From the cell containing the given text, extract its center point as (x, y) coordinate. 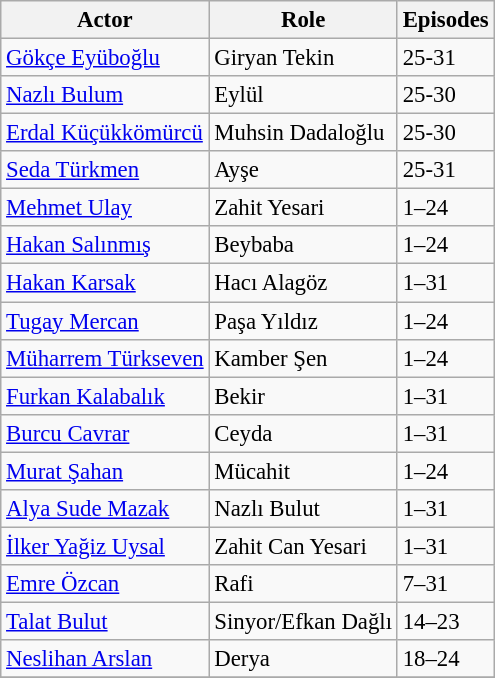
Mehmet Ulay (105, 208)
Episodes (446, 20)
Müharrem Türkseven (105, 358)
Eylül (303, 95)
Nazlı Bulut (303, 509)
Ceyda (303, 433)
Paşa Yıldız (303, 321)
Zahit Yesari (303, 208)
Seda Türkmen (105, 170)
Hakan Salınmış (105, 245)
7–31 (446, 584)
Gökçe Eyüboğlu (105, 58)
Alya Sude Mazak (105, 509)
Neslihan Arslan (105, 659)
Hacı Alagöz (303, 283)
Derya (303, 659)
Zahit Can Yesari (303, 546)
Erdal Küçükkömürcü (105, 133)
Mücahit (303, 471)
Actor (105, 20)
Giryan Tekin (303, 58)
Kamber Şen (303, 358)
Role (303, 20)
Hakan Karsak (105, 283)
Bekir (303, 396)
Sinyor/Efkan Dağlı (303, 621)
Talat Bulut (105, 621)
Rafi (303, 584)
Murat Şahan (105, 471)
Ayşе (303, 170)
Tugay Mercan (105, 321)
Muhsin Dadaloğlu (303, 133)
14–23 (446, 621)
Furkan Kalabalık (105, 396)
İlker Yağiz Uysal (105, 546)
Burcu Cavrar (105, 433)
Emre Özcan (105, 584)
Beybaba (303, 245)
18–24 (446, 659)
Nazlı Bulum (105, 95)
